Capture the cell that displays the provided text and extract its [X, Y] central coordinate. 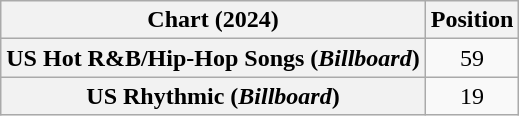
US Hot R&B/Hip-Hop Songs (Billboard) [213, 58]
59 [472, 58]
Chart (2024) [213, 20]
US Rhythmic (Billboard) [213, 96]
19 [472, 96]
Position [472, 20]
